Scan for the cell matching the given text and deliver its (X, Y) coordinate at center. 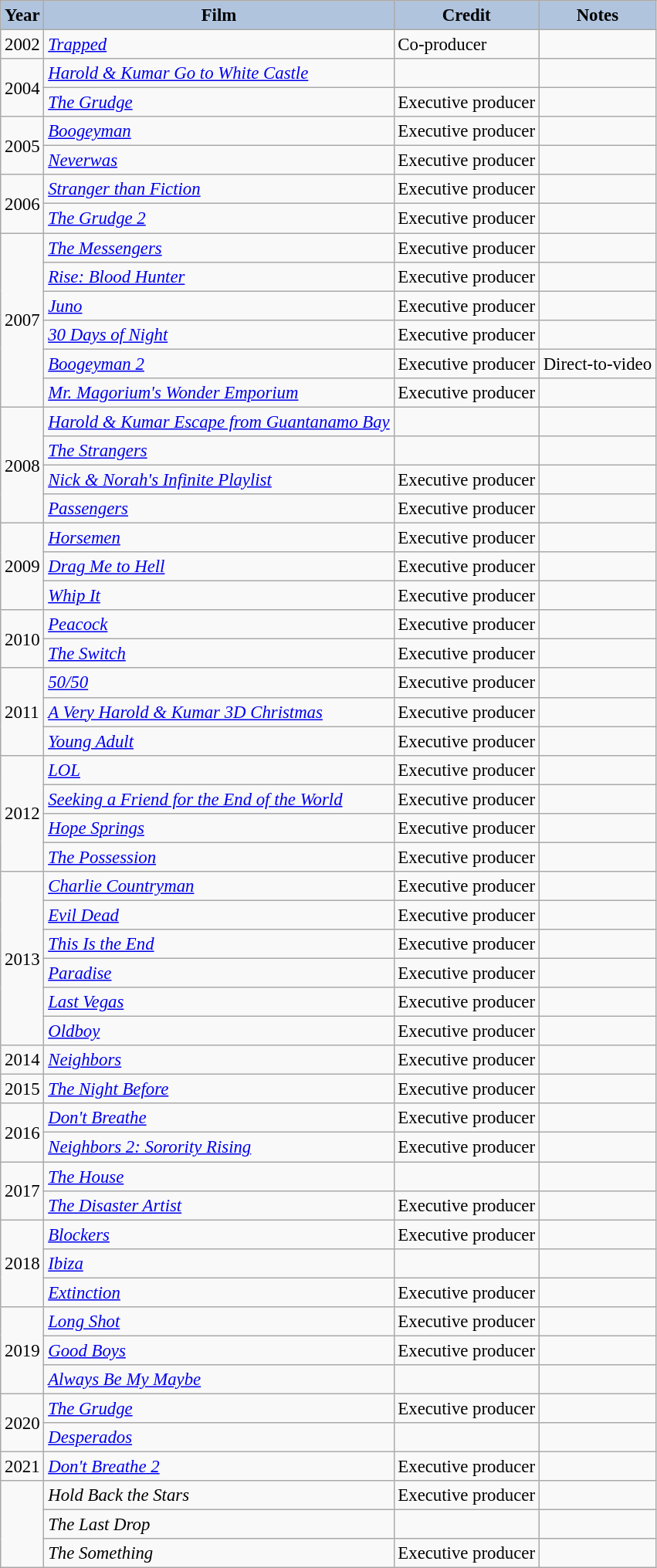
50/50 (219, 683)
Hold Back the Stars (219, 1495)
Notes (598, 15)
2005 (22, 145)
Good Boys (219, 1350)
Paradise (219, 974)
Extinction (219, 1292)
Seeking a Friend for the End of the World (219, 799)
Stranger than Fiction (219, 189)
Young Adult (219, 741)
Harold & Kumar Escape from Guantanamo Bay (219, 422)
Juno (219, 306)
Blockers (219, 1234)
Horsemen (219, 538)
Nick & Norah's Infinite Playlist (219, 479)
2020 (22, 1422)
The Possession (219, 857)
2008 (22, 465)
Long Shot (219, 1322)
2009 (22, 567)
The Something (219, 1553)
2018 (22, 1263)
Rise: Blood Hunter (219, 276)
2004 (22, 88)
2002 (22, 45)
2014 (22, 1060)
LOL (219, 770)
Evil Dead (219, 915)
Desperados (219, 1438)
Oldboy (219, 1031)
The Disaster Artist (219, 1205)
Ibiza (219, 1263)
Credit (466, 15)
Year (22, 15)
2021 (22, 1467)
Hope Springs (219, 828)
2007 (22, 320)
This Is the End (219, 944)
2016 (22, 1133)
2015 (22, 1089)
Direct-to-video (598, 364)
Drag Me to Hell (219, 567)
Boogeyman (219, 131)
2006 (22, 204)
Always Be My Maybe (219, 1380)
Passengers (219, 509)
Last Vegas (219, 1002)
The Switch (219, 654)
Film (219, 15)
The Last Drop (219, 1525)
The Strangers (219, 451)
Whip It (219, 596)
2013 (22, 959)
2011 (22, 712)
30 Days of Night (219, 334)
Co-producer (466, 45)
2017 (22, 1190)
Mr. Magorium's Wonder Emporium (219, 393)
The Night Before (219, 1089)
Neverwas (219, 161)
The Messengers (219, 248)
Peacock (219, 625)
Boogeyman 2 (219, 364)
The Grudge 2 (219, 218)
2012 (22, 813)
2019 (22, 1351)
Don't Breathe (219, 1119)
A Very Harold & Kumar 3D Christmas (219, 712)
Neighbors (219, 1060)
Trapped (219, 45)
2010 (22, 639)
Don't Breathe 2 (219, 1467)
Neighbors 2: Sorority Rising (219, 1147)
Charlie Countryman (219, 886)
Harold & Kumar Go to White Castle (219, 73)
The House (219, 1177)
